Search for the cell housing the specified text and yield its [x, y] center coordinate. 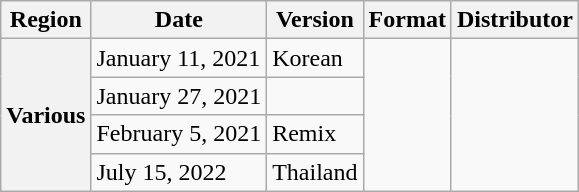
July 15, 2022 [179, 172]
February 5, 2021 [179, 134]
Thailand [315, 172]
Remix [315, 134]
Date [179, 20]
January 27, 2021 [179, 96]
Distributor [514, 20]
Region [46, 20]
Format [407, 20]
January 11, 2021 [179, 58]
Various [46, 115]
Korean [315, 58]
Version [315, 20]
